Detect which cell encompasses the target text, then output its (x, y) center coordinate. 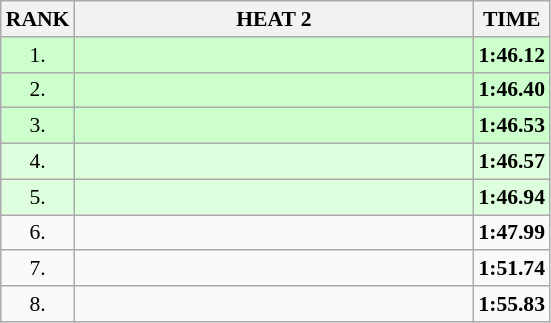
1:55.83 (512, 304)
2. (38, 90)
1:46.94 (512, 197)
1:47.99 (512, 233)
1:46.40 (512, 90)
8. (38, 304)
1:51.74 (512, 269)
TIME (512, 19)
6. (38, 233)
1:46.53 (512, 126)
3. (38, 126)
HEAT 2 (274, 19)
5. (38, 197)
1:46.12 (512, 55)
1. (38, 55)
1:46.57 (512, 162)
RANK (38, 19)
4. (38, 162)
7. (38, 269)
